Output the [x, y] coordinate of the center of the cell containing the given text.  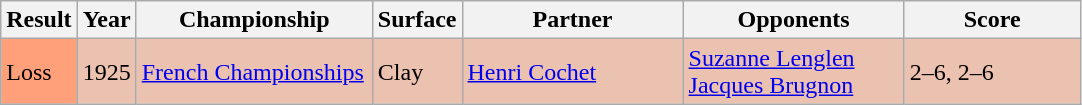
French Championships [254, 72]
Score [992, 20]
Partner [572, 20]
1925 [106, 72]
Result [39, 20]
Opponents [794, 20]
Clay [417, 72]
2–6, 2–6 [992, 72]
Year [106, 20]
Suzanne Lenglen Jacques Brugnon [794, 72]
Surface [417, 20]
Championship [254, 20]
Henri Cochet [572, 72]
Loss [39, 72]
